Scan for the cell matching the given text and deliver its (x, y) coordinate at center. 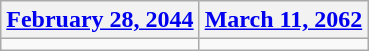
February 28, 2044 (100, 20)
March 11, 2062 (284, 20)
